Scan for the cell matching the given text and deliver its [x, y] coordinate at center. 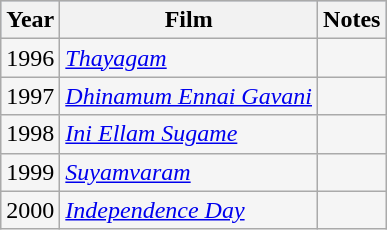
Independence Day [189, 210]
Dhinamum Ennai Gavani [189, 96]
1999 [30, 172]
Notes [352, 20]
1997 [30, 96]
Thayagam [189, 58]
Film [189, 20]
Suyamvaram [189, 172]
Ini Ellam Sugame [189, 134]
2000 [30, 210]
1996 [30, 58]
Year [30, 20]
1998 [30, 134]
